For the text-containing cell, return its midpoint in (x, y) coordinate format. 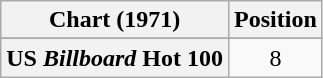
8 (276, 58)
Chart (1971) (115, 20)
Position (276, 20)
US Billboard Hot 100 (115, 58)
